Determine the [x, y] coordinate at the center of the cell enclosing the given text.  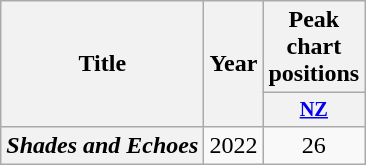
26 [314, 145]
NZ [314, 110]
Shades and Echoes [102, 145]
2022 [234, 145]
Peak chart positions [314, 47]
Year [234, 64]
Title [102, 64]
